Return the (x, y) coordinate for the center point of the cell that contains the specified text.  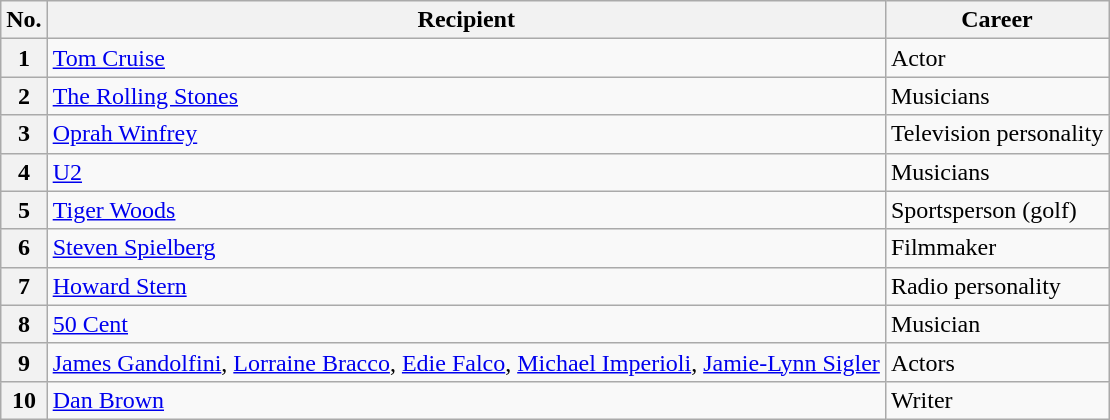
4 (24, 172)
5 (24, 210)
Steven Spielberg (466, 248)
Sportsperson (golf) (996, 210)
2 (24, 96)
Writer (996, 400)
Dan Brown (466, 400)
The Rolling Stones (466, 96)
James Gandolfini, Lorraine Bracco, Edie Falco, Michael Imperioli, Jamie-Lynn Sigler (466, 362)
Actors (996, 362)
3 (24, 134)
Filmmaker (996, 248)
Actor (996, 58)
10 (24, 400)
Tom Cruise (466, 58)
8 (24, 324)
Oprah Winfrey (466, 134)
Recipient (466, 20)
7 (24, 286)
6 (24, 248)
50 Cent (466, 324)
Career (996, 20)
Television personality (996, 134)
Howard Stern (466, 286)
Radio personality (996, 286)
No. (24, 20)
Tiger Woods (466, 210)
1 (24, 58)
Musician (996, 324)
9 (24, 362)
U2 (466, 172)
